Pinpoint the cell where the given text exists, returning its (x, y) midpoint coordinate. 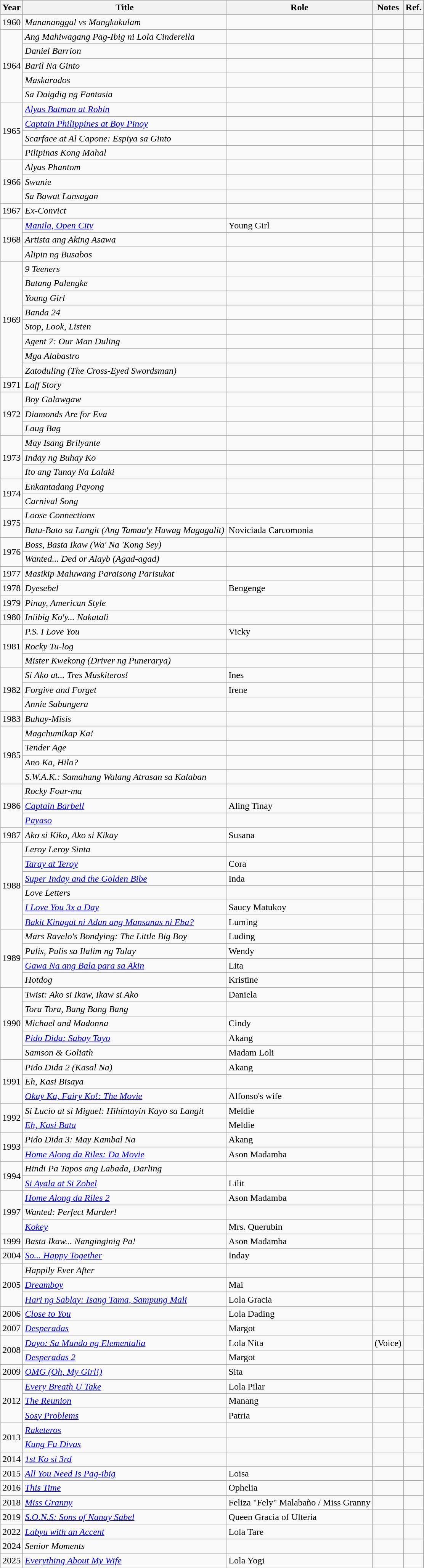
Rocky Tu-log (125, 646)
2005 (11, 1285)
Raketeros (125, 1430)
Year (11, 8)
Mister Kwekong (Driver ng Punerarya) (125, 661)
Twist: Ako si Ikaw, Ikaw si Ako (125, 994)
Hotdog (125, 980)
Role (300, 8)
1978 (11, 588)
Title (125, 8)
Lilit (300, 1183)
Mai (300, 1285)
Iniibig Ko'y... Nakatali (125, 617)
Daniel Barrion (125, 51)
2022 (11, 1531)
1987 (11, 835)
Captain Barbell (125, 806)
1988 (11, 885)
Ref. (413, 8)
This Time (125, 1488)
Banda 24 (125, 312)
Lola Nita (300, 1343)
Scarface at Al Capone: Espiya sa Ginto (125, 138)
Bakit Kinagat ni Adan ang Mansanas ni Eba? (125, 922)
Batang Palengke (125, 283)
1968 (11, 240)
Enkantadang Payong (125, 487)
2012 (11, 1401)
Loose Connections (125, 516)
Ex-Convict (125, 211)
1975 (11, 523)
1960 (11, 22)
1991 (11, 1081)
OMG (Oh, My Girl!) (125, 1372)
Sita (300, 1372)
Desperadas (125, 1328)
Tora Tora, Bang Bang Bang (125, 1009)
Inday (300, 1256)
Leroy Leroy Sinta (125, 849)
Laug Bag (125, 429)
Boss, Basta Ikaw (Wa' Na 'Kong Sey) (125, 545)
Senior Moments (125, 1546)
2016 (11, 1488)
Luding (300, 937)
Madam Loli (300, 1052)
1st Ko si 3rd (125, 1459)
Happily Ever After (125, 1270)
1965 (11, 131)
1976 (11, 552)
Magchumikap Ka! (125, 733)
Feliza "Fely" Malabaño / Miss Granny (300, 1502)
Everything About My Wife (125, 1560)
Loisa (300, 1473)
1981 (11, 646)
Cindy (300, 1023)
Okay Ka, Fairy Ko!: The Movie (125, 1096)
1989 (11, 958)
Every Breath U Take (125, 1386)
Alyas Batman at Robin (125, 109)
1986 (11, 806)
2006 (11, 1314)
Lola Dading (300, 1314)
Rocky Four-ma (125, 791)
Lola Pilar (300, 1386)
Daniela (300, 994)
Home Along da Riles 2 (125, 1198)
1994 (11, 1176)
Inday ng Buhay Ko (125, 458)
Annie Sabungera (125, 704)
Vicky (300, 631)
Hindi Pa Tapos ang Labada, Darling (125, 1169)
Baril Na Ginto (125, 66)
Aling Tinay (300, 806)
Pinay, American Style (125, 602)
All You Need Is Pag-ibig (125, 1473)
1985 (11, 755)
2009 (11, 1372)
2018 (11, 1502)
1993 (11, 1147)
Laff Story (125, 385)
1974 (11, 494)
Ines (300, 675)
Bengenge (300, 588)
1999 (11, 1241)
Si Lucio at si Miguel: Hihintayin Kayo sa Langit (125, 1111)
I Love You 3x a Day (125, 908)
Lita (300, 966)
Boy Galawgaw (125, 399)
Wanted: Perfect Murder! (125, 1212)
Dayo: Sa Mundo ng Elementalia (125, 1343)
2014 (11, 1459)
2025 (11, 1560)
Gawa Na ang Bala para sa Akin (125, 966)
Cora (300, 864)
Michael and Madonna (125, 1023)
Luming (300, 922)
1979 (11, 602)
Ano Ka, Hilo? (125, 762)
Wanted... Ded or Alayb (Agad-agad) (125, 559)
1983 (11, 719)
Taray at Teroy (125, 864)
Diamonds Are for Eva (125, 414)
Pulis, Pulis sa Ilalim ng Tulay (125, 951)
Dyesebel (125, 588)
Swanie (125, 182)
(Voice) (388, 1343)
Noviciada Carcomonia (300, 530)
Tender Age (125, 748)
Irene (300, 690)
Wendy (300, 951)
S.O.N.S: Sons of Nanay Sabel (125, 1517)
Artista ang Aking Asawa (125, 240)
Susana (300, 835)
Lola Gracia (300, 1299)
Ophelia (300, 1488)
2004 (11, 1256)
Zatoduling (The Cross-Eyed Swordsman) (125, 370)
Maskarados (125, 80)
Queen Gracia of Ulteria (300, 1517)
Desperadas 2 (125, 1358)
Ang Mahiwagang Pag-Ibig ni Lola Cinderella (125, 37)
2007 (11, 1328)
Kokey (125, 1227)
Notes (388, 8)
Saucy Matukoy (300, 908)
Mrs. Querubin (300, 1227)
1980 (11, 617)
Captain Philippines at Boy Pinoy (125, 124)
Mga Alabastro (125, 356)
Payaso (125, 820)
1971 (11, 385)
Inda (300, 878)
Pido Dida 3: May Kambal Na (125, 1140)
2015 (11, 1473)
1997 (11, 1212)
1982 (11, 690)
Alfonso's wife (300, 1096)
Ako si Kiko, Ako si Kikay (125, 835)
Kristine (300, 980)
Alyas Phantom (125, 167)
Sa Daigdig ng Fantasia (125, 95)
Home Along da Riles: Da Movie (125, 1154)
Alipin ng Busabos (125, 254)
Manang (300, 1401)
2019 (11, 1517)
Lola Yogi (300, 1560)
2013 (11, 1437)
Dreamboy (125, 1285)
2008 (11, 1350)
Ito ang Tunay Na Lalaki (125, 472)
2024 (11, 1546)
Kung Fu Divas (125, 1444)
Pilipinas Kong Mahal (125, 153)
1969 (11, 320)
Basta Ikaw... Nanginginig Pa! (125, 1241)
1967 (11, 211)
P.S. I Love You (125, 631)
Eh, Kasi Bata (125, 1125)
Carnival Song (125, 501)
Super Inday and the Golden Bibe (125, 878)
So... Happy Together (125, 1256)
1992 (11, 1118)
Eh, Kasi Bisaya (125, 1081)
Mars Ravelo's Bondying: The Little Big Boy (125, 937)
Agent 7: Our Man Duling (125, 341)
1964 (11, 66)
Samson & Goliath (125, 1052)
1966 (11, 182)
Sosy Problems (125, 1415)
Sa Bawat Lansagan (125, 196)
Manila, Open City (125, 225)
Patria (300, 1415)
1972 (11, 414)
Si Ako at... Tres Muskiteros! (125, 675)
Pido Dida: Sabay Tayo (125, 1038)
Love Letters (125, 893)
The Reunion (125, 1401)
Si Ayala at Si Zobel (125, 1183)
Lola Tare (300, 1531)
Batu-Bato sa Langit (Ang Tamaa'y Huwag Magagalit) (125, 530)
Hari ng Sablay: Isang Tama, Sampung Mali (125, 1299)
9 Teeners (125, 269)
Buhay-Misis (125, 719)
S.W.A.K.: Samahang Walang Atrasan sa Kalaban (125, 777)
Pido Dida 2 (Kasal Na) (125, 1067)
Manananggal vs Mangkukulam (125, 22)
Miss Granny (125, 1502)
Stop, Look, Listen (125, 327)
1973 (11, 458)
Labyu with an Accent (125, 1531)
Masikip Maluwang Paraisong Parisukat (125, 574)
Close to You (125, 1314)
1990 (11, 1023)
1977 (11, 574)
Forgive and Forget (125, 690)
May Isang Brilyante (125, 443)
